Return (X, Y) of the center of cell containing provided text 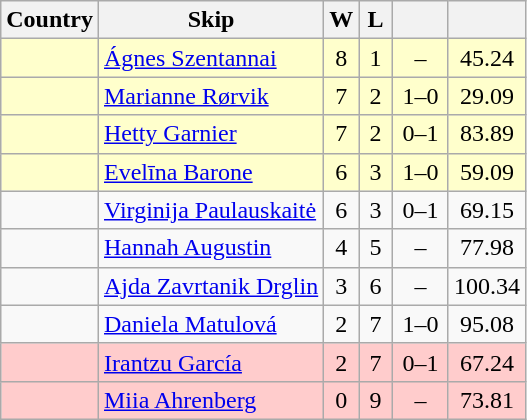
Country (50, 20)
Ajda Zavrtanik Drglin (210, 286)
8 (342, 58)
100.34 (486, 286)
Marianne Rørvik (210, 96)
Evelīna Barone (210, 172)
L (376, 20)
9 (376, 400)
5 (376, 248)
Virginija Paulauskaitė (210, 210)
Hetty Garnier (210, 134)
59.09 (486, 172)
Irantzu García (210, 362)
83.89 (486, 134)
73.81 (486, 400)
Miia Ahrenberg (210, 400)
29.09 (486, 96)
69.15 (486, 210)
Hannah Augustin (210, 248)
45.24 (486, 58)
Ágnes Szentannai (210, 58)
95.08 (486, 324)
67.24 (486, 362)
77.98 (486, 248)
4 (342, 248)
Skip (210, 20)
0 (342, 400)
1 (376, 58)
W (342, 20)
Daniela Matulová (210, 324)
